Scan for the cell matching the given text and deliver its [x, y] coordinate at center. 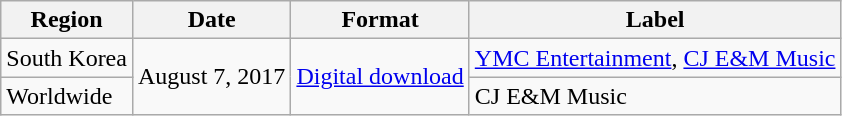
Worldwide [67, 96]
South Korea [67, 58]
Date [211, 20]
CJ E&M Music [655, 96]
Format [380, 20]
Label [655, 20]
Region [67, 20]
YMC Entertainment, CJ E&M Music [655, 58]
August 7, 2017 [211, 77]
Digital download [380, 77]
